Search for the cell housing the specified text and yield its (X, Y) center coordinate. 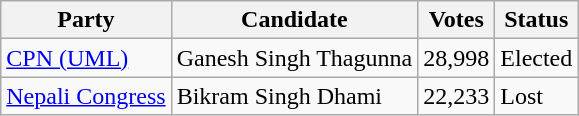
Candidate (294, 20)
28,998 (456, 58)
Nepali Congress (86, 96)
Bikram Singh Dhami (294, 96)
Party (86, 20)
Status (536, 20)
CPN (UML) (86, 58)
Lost (536, 96)
Elected (536, 58)
22,233 (456, 96)
Ganesh Singh Thagunna (294, 58)
Votes (456, 20)
